For the text-containing cell, return its midpoint in (x, y) coordinate format. 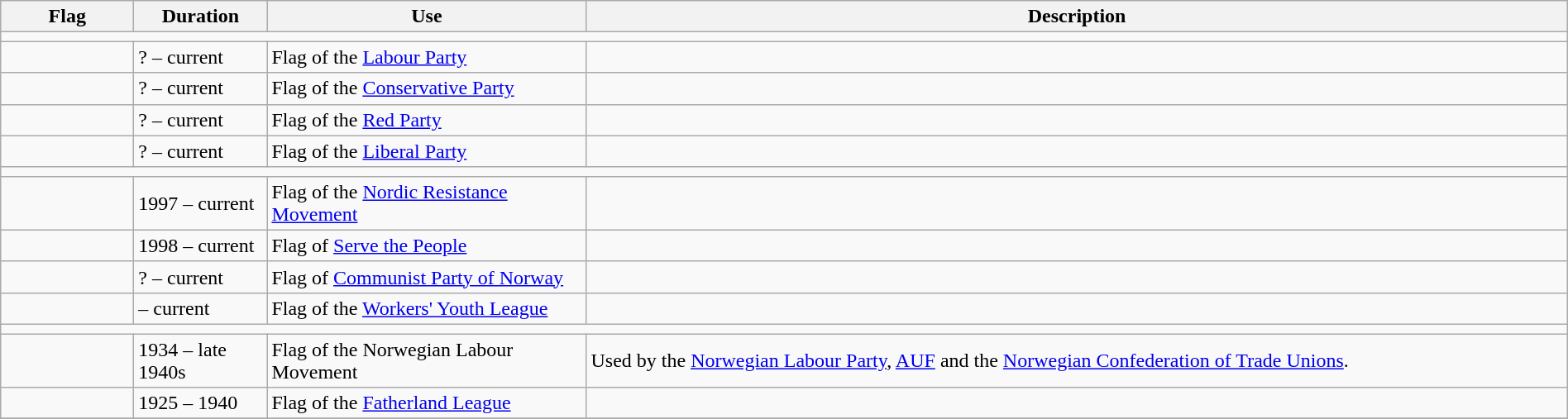
1997 – current (200, 203)
Flag of Serve the People (427, 245)
1934 – late 1940s (200, 360)
Duration (200, 17)
Used by the Norwegian Labour Party, AUF and the Norwegian Confederation of Trade Unions. (1077, 360)
Description (1077, 17)
Flag of the Conservative Party (427, 88)
Flag of the Fatherland League (427, 403)
Flag of the Norwegian Labour Movement (427, 360)
Flag of the Nordic Resistance Movement (427, 203)
Flag of the Red Party (427, 120)
Use (427, 17)
Flag of the Workers' Youth League (427, 308)
1925 – 1940 (200, 403)
1998 – current (200, 245)
Flag of Communist Party of Norway (427, 277)
Flag of the Labour Party (427, 57)
Flag (68, 17)
– current (200, 308)
Flag of the Liberal Party (427, 151)
